Return the [X, Y] coordinate for the center point of the cell that contains the specified text.  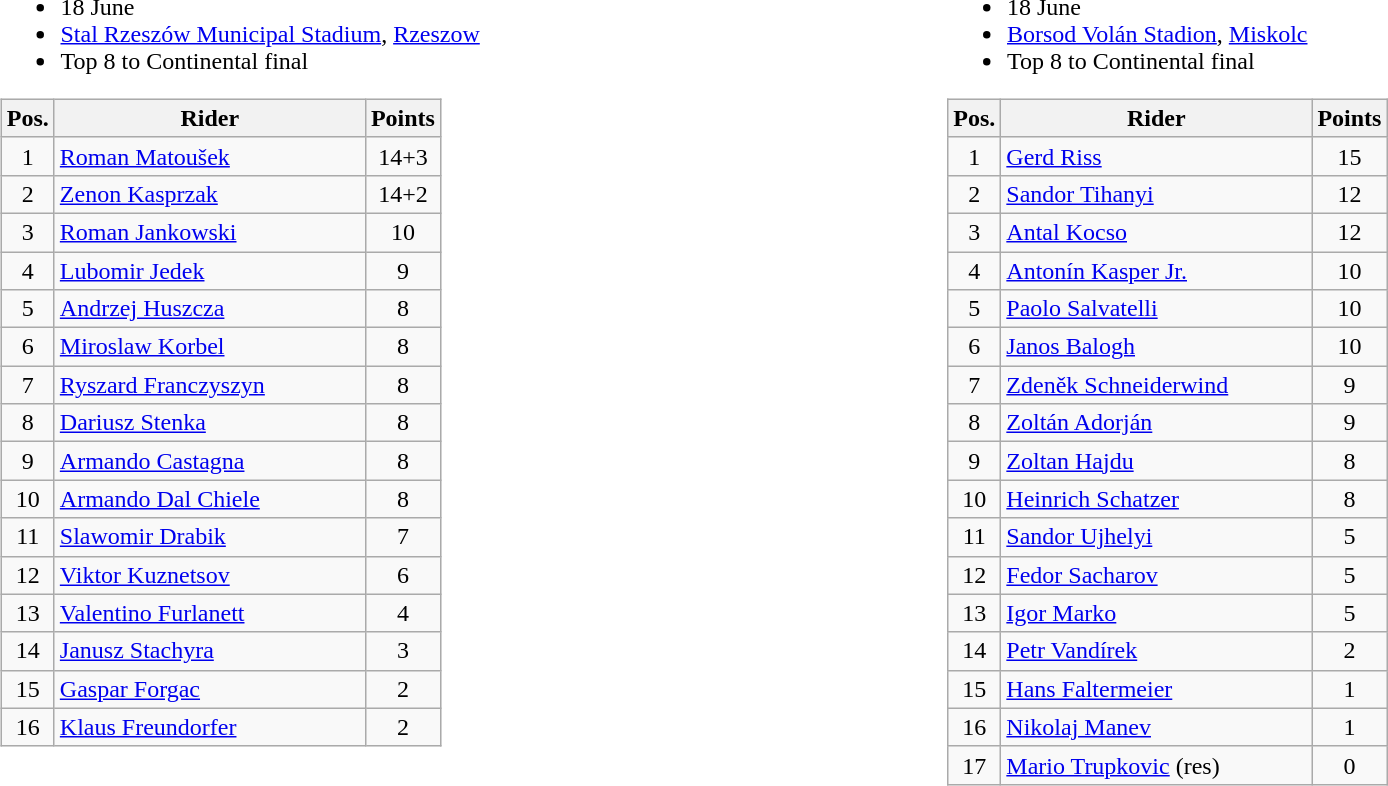
Antonín Kasper Jr. [1156, 271]
Dariusz Stenka [210, 423]
17 [974, 765]
Andrzej Huszcza [210, 309]
Slawomir Drabik [210, 537]
Zoltán Adorján [1156, 423]
14+3 [402, 156]
Zdeněk Schneiderwind [1156, 385]
Armando Castagna [210, 461]
Mario Trupkovic (res) [1156, 765]
Janos Balogh [1156, 347]
Igor Marko [1156, 613]
Roman Matoušek [210, 156]
Zoltan Hajdu [1156, 461]
Petr Vandírek [1156, 651]
Nikolaj Manev [1156, 727]
14+2 [402, 194]
0 [1350, 765]
Paolo Salvatelli [1156, 309]
Valentino Furlanett [210, 613]
Ryszard Franczyszyn [210, 385]
Roman Jankowski [210, 232]
Viktor Kuznetsov [210, 575]
Lubomir Jedek [210, 271]
Gaspar Forgac [210, 689]
Sandor Ujhelyi [1156, 537]
Heinrich Schatzer [1156, 499]
Gerd Riss [1156, 156]
Janusz Stachyra [210, 651]
Armando Dal Chiele [210, 499]
Fedor Sacharov [1156, 575]
Klaus Freundorfer [210, 727]
Zenon Kasprzak [210, 194]
Miroslaw Korbel [210, 347]
Antal Kocso [1156, 232]
Sandor Tihanyi [1156, 194]
Hans Faltermeier [1156, 689]
